Scan for the cell matching the given text and deliver its [X, Y] coordinate at center. 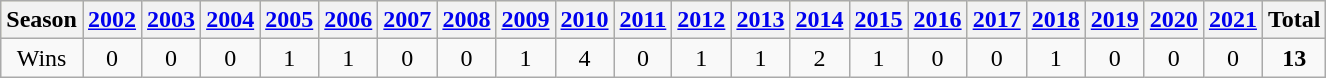
2002 [112, 20]
2021 [1232, 20]
2014 [820, 20]
4 [584, 58]
2006 [348, 20]
2013 [760, 20]
Wins [42, 58]
2008 [466, 20]
Season [42, 20]
13 [1294, 58]
2017 [996, 20]
Total [1294, 20]
2010 [584, 20]
2011 [643, 20]
2018 [1056, 20]
2015 [878, 20]
2009 [526, 20]
2020 [1174, 20]
2016 [938, 20]
2019 [1114, 20]
2004 [230, 20]
2005 [290, 20]
2 [820, 58]
2012 [702, 20]
2007 [408, 20]
2003 [172, 20]
